For the text-containing cell, return its midpoint in (x, y) coordinate format. 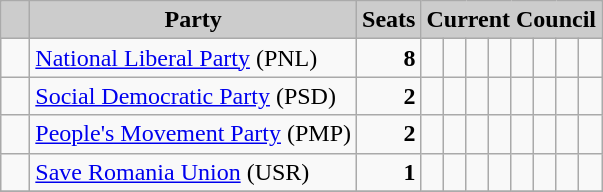
1 (389, 172)
Social Democratic Party (PSD) (194, 96)
National Liberal Party (PNL) (194, 58)
People's Movement Party (PMP) (194, 134)
Save Romania Union (USR) (194, 172)
8 (389, 58)
Seats (389, 20)
Current Council (512, 20)
Party (194, 20)
